Identify which cell holds the provided text, then report its [X, Y] central coordinate. 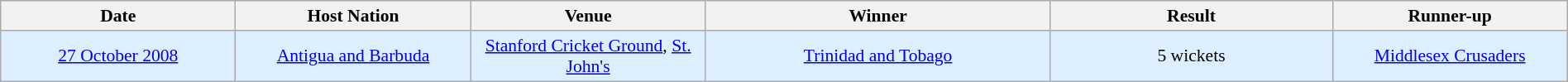
Date [118, 16]
Venue [588, 16]
5 wickets [1191, 56]
Trinidad and Tobago [878, 56]
Winner [878, 16]
Result [1191, 16]
Stanford Cricket Ground, St. John's [588, 56]
Runner-up [1450, 16]
Antigua and Barbuda [353, 56]
Host Nation [353, 16]
27 October 2008 [118, 56]
Middlesex Crusaders [1450, 56]
